Determine the [X, Y] coordinate at the center of the cell enclosing the given text.  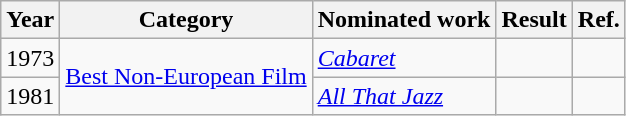
All That Jazz [404, 96]
Ref. [598, 20]
Category [186, 20]
1981 [30, 96]
Cabaret [404, 58]
Result [534, 20]
Nominated work [404, 20]
1973 [30, 58]
Best Non-European Film [186, 77]
Year [30, 20]
